Determine the [X, Y] coordinate at the center of the cell enclosing the given text.  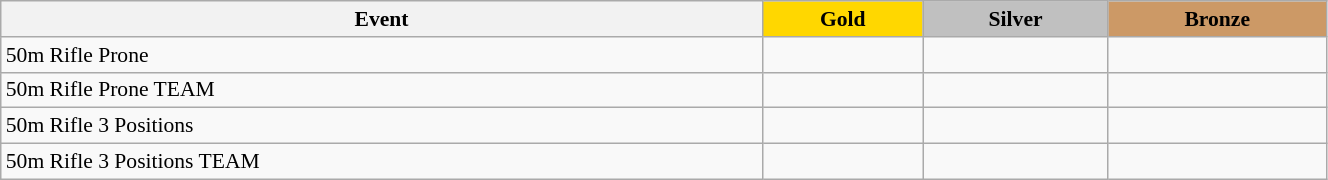
Gold [842, 19]
50m Rifle Prone TEAM [382, 90]
Silver [1016, 19]
Event [382, 19]
50m Rifle 3 Positions TEAM [382, 162]
Bronze [1217, 19]
50m Rifle 3 Positions [382, 126]
50m Rifle Prone [382, 55]
